Search for the cell housing the specified text and yield its (x, y) center coordinate. 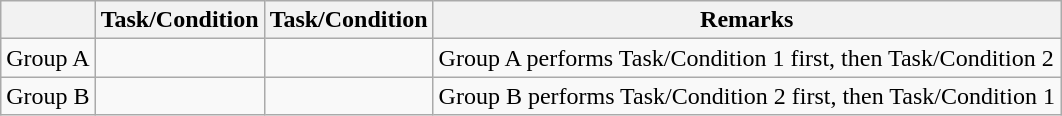
Group B performs Task/Condition 2 first, then Task/Condition 1 (746, 96)
Group B (48, 96)
Remarks (746, 20)
Group A performs Task/Condition 1 first, then Task/Condition 2 (746, 58)
Group A (48, 58)
